Capture the cell that displays the provided text and extract its [X, Y] central coordinate. 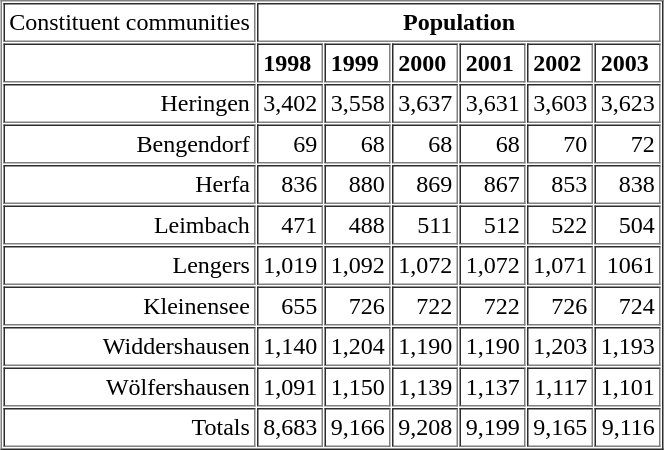
1,117 [560, 388]
724 [628, 306]
1,203 [560, 346]
Totals [130, 428]
1,140 [290, 346]
Constituent communities [130, 22]
1999 [358, 64]
2003 [628, 64]
2002 [560, 64]
1,071 [560, 266]
Wölfershausen [130, 388]
9,165 [560, 428]
838 [628, 184]
511 [425, 226]
512 [493, 226]
1,091 [290, 388]
8,683 [290, 428]
880 [358, 184]
1,137 [493, 388]
504 [628, 226]
Heringen [130, 104]
2001 [493, 64]
488 [358, 226]
1,193 [628, 346]
1998 [290, 64]
867 [493, 184]
471 [290, 226]
1,204 [358, 346]
3,637 [425, 104]
836 [290, 184]
1,150 [358, 388]
9,166 [358, 428]
3,631 [493, 104]
9,199 [493, 428]
1061 [628, 266]
Kleinensee [130, 306]
3,623 [628, 104]
1,019 [290, 266]
522 [560, 226]
Widdershausen [130, 346]
1,101 [628, 388]
Population [459, 22]
Lengers [130, 266]
655 [290, 306]
853 [560, 184]
9,116 [628, 428]
9,208 [425, 428]
1,092 [358, 266]
69 [290, 144]
1,139 [425, 388]
3,402 [290, 104]
70 [560, 144]
2000 [425, 64]
869 [425, 184]
3,558 [358, 104]
Bengendorf [130, 144]
Herfa [130, 184]
Leimbach [130, 226]
72 [628, 144]
3,603 [560, 104]
